For the text-containing cell, return its midpoint in [x, y] coordinate format. 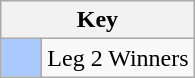
Leg 2 Winners [118, 58]
Key [98, 20]
